For the text-containing cell, return its midpoint in (x, y) coordinate format. 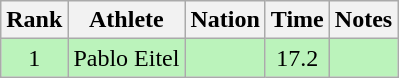
1 (34, 58)
17.2 (297, 58)
Rank (34, 20)
Time (297, 20)
Notes (363, 20)
Athlete (126, 20)
Nation (225, 20)
Pablo Eitel (126, 58)
